Determine the [x, y] coordinate at the center of the cell enclosing the given text.  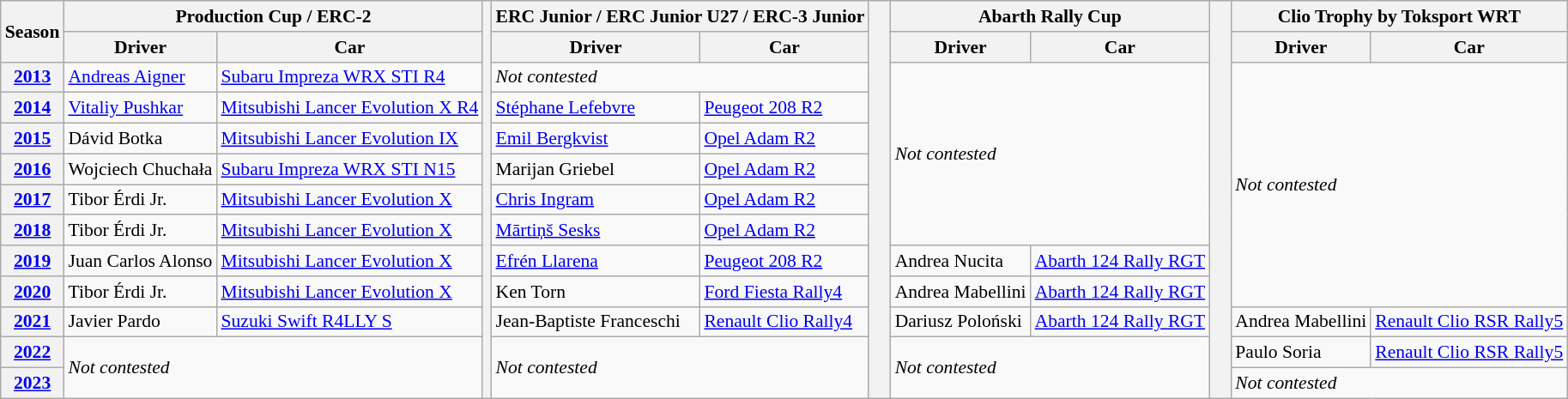
2020 [33, 292]
2013 [33, 77]
2021 [33, 322]
2023 [33, 384]
Clio Trophy by Toksport WRT [1399, 16]
Dávid Botka [140, 139]
2014 [33, 108]
Andreas Aigner [140, 77]
2022 [33, 353]
Ford Fiesta Rally4 [784, 292]
Subaru Impreza WRX STI N15 [349, 169]
Season [33, 31]
Marijan Griebel [596, 169]
Mitsubishi Lancer Evolution IX [349, 139]
ERC Junior / ERC Junior U27 / ERC-3 Junior [681, 16]
Jean-Baptiste Franceschi [596, 322]
Javier Pardo [140, 322]
2018 [33, 231]
Production Cup / ERC-2 [273, 16]
2015 [33, 139]
2019 [33, 261]
Mārtiņš Sesks [596, 231]
Paulo Soria [1301, 353]
Andrea Nucita [961, 261]
Dariusz Poloński [961, 322]
Abarth Rally Cup [1050, 16]
Suzuki Swift R4LLY S [349, 322]
Emil Bergkvist [596, 139]
Mitsubishi Lancer Evolution X R4 [349, 108]
Ken Torn [596, 292]
Chris Ingram [596, 200]
2016 [33, 169]
Vitaliy Pushkar [140, 108]
Wojciech Chuchała [140, 169]
2017 [33, 200]
Subaru Impreza WRX STI R4 [349, 77]
Stéphane Lefebvre [596, 108]
Efrén Llarena [596, 261]
Renault Clio Rally4 [784, 322]
Juan Carlos Alonso [140, 261]
